Scan for the cell matching the given text and deliver its (x, y) coordinate at center. 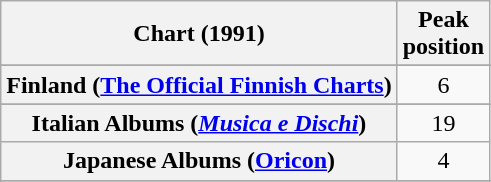
Italian Albums (Musica e Dischi) (199, 123)
6 (443, 85)
Peakposition (443, 34)
Finland (The Official Finnish Charts) (199, 85)
Japanese Albums (Oricon) (199, 161)
19 (443, 123)
4 (443, 161)
Chart (1991) (199, 34)
